Capture the cell that displays the provided text and extract its (X, Y) central coordinate. 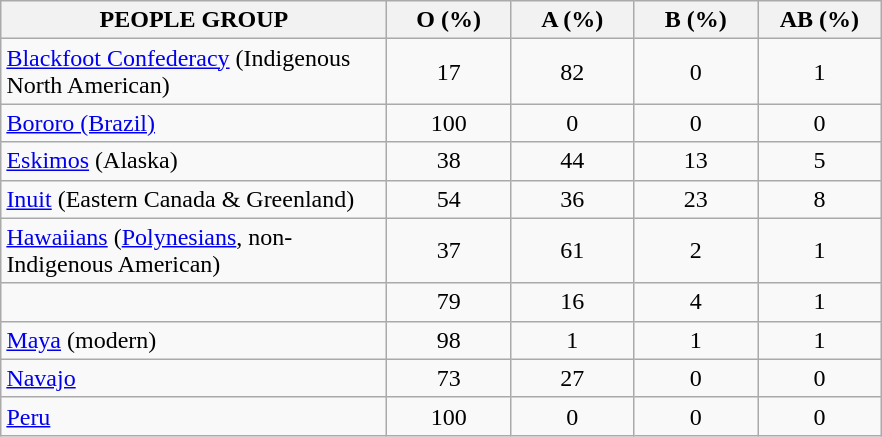
Eskimos (Alaska) (194, 161)
O (%) (449, 20)
17 (449, 72)
2 (696, 250)
61 (572, 250)
PEOPLE GROUP (194, 20)
Hawaiians (Polynesians, non-Indigenous American) (194, 250)
38 (449, 161)
5 (820, 161)
44 (572, 161)
Maya (modern) (194, 340)
79 (449, 302)
B (%) (696, 20)
4 (696, 302)
A (%) (572, 20)
13 (696, 161)
98 (449, 340)
54 (449, 199)
Inuit (Eastern Canada & Greenland) (194, 199)
16 (572, 302)
73 (449, 378)
AB (%) (820, 20)
23 (696, 199)
Navajo (194, 378)
82 (572, 72)
Blackfoot Confederacy (Indigenous North American) (194, 72)
Peru (194, 416)
36 (572, 199)
Bororo (Brazil) (194, 123)
37 (449, 250)
8 (820, 199)
27 (572, 378)
